Identify which cell holds the provided text, then report its (X, Y) central coordinate. 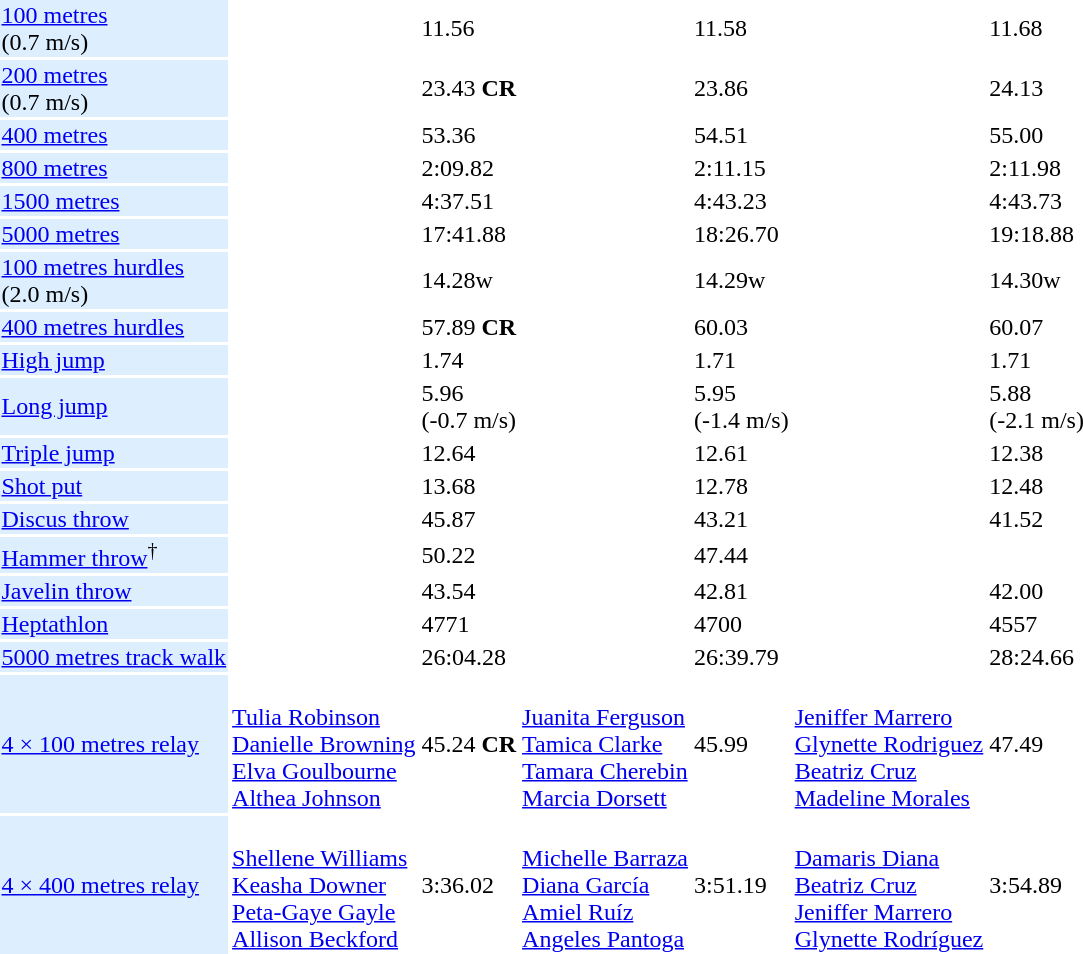
100 metres hurdles (2.0 m/s) (114, 280)
2:11.15 (741, 168)
11.58 (741, 28)
60.03 (741, 327)
Hammer throw† (114, 555)
1.74 (469, 360)
Jeniffer Marrero Glynette Rodriguez Beatriz Cruz Madeline Morales (889, 744)
4 × 100 metres relay (114, 744)
Juanita Ferguson Tamica Clarke Tamara Cherebin Marcia Dorsett (606, 744)
43.21 (741, 519)
53.36 (469, 135)
1.71 (741, 360)
High jump (114, 360)
14.28w (469, 280)
1500 metres (114, 201)
800 metres (114, 168)
Triple jump (114, 453)
43.54 (469, 591)
200 metres (0.7 m/s) (114, 88)
17:41.88 (469, 234)
45.87 (469, 519)
18:26.70 (741, 234)
54.51 (741, 135)
Heptathlon (114, 624)
12.64 (469, 453)
Damaris Diana Beatriz Cruz Jeniffer Marrero Glynette Rodríguez (889, 885)
26:39.79 (741, 657)
50.22 (469, 555)
26:04.28 (469, 657)
100 metres (0.7 m/s) (114, 28)
12.61 (741, 453)
2:09.82 (469, 168)
Shot put (114, 486)
45.24 CR (469, 744)
5000 metres (114, 234)
4:37.51 (469, 201)
Michelle Barraza Diana García Amiel Ruíz Angeles Pantoga (606, 885)
400 metres (114, 135)
Javelin throw (114, 591)
23.43 CR (469, 88)
Discus throw (114, 519)
3:36.02 (469, 885)
47.44 (741, 555)
4700 (741, 624)
42.81 (741, 591)
45.99 (741, 744)
5.96 (-0.7 m/s) (469, 406)
11.56 (469, 28)
4 × 400 metres relay (114, 885)
4:43.23 (741, 201)
12.78 (741, 486)
3:51.19 (741, 885)
400 metres hurdles (114, 327)
Long jump (114, 406)
14.29w (741, 280)
57.89 CR (469, 327)
5.95 (-1.4 m/s) (741, 406)
Tulia Robinson Danielle Browning Elva Goulbourne Althea Johnson (324, 744)
23.86 (741, 88)
Shellene Williams Keasha Downer Peta-Gaye Gayle Allison Beckford (324, 885)
4771 (469, 624)
5000 metres track walk (114, 657)
13.68 (469, 486)
